From the cell containing the given text, extract its center point as (X, Y) coordinate. 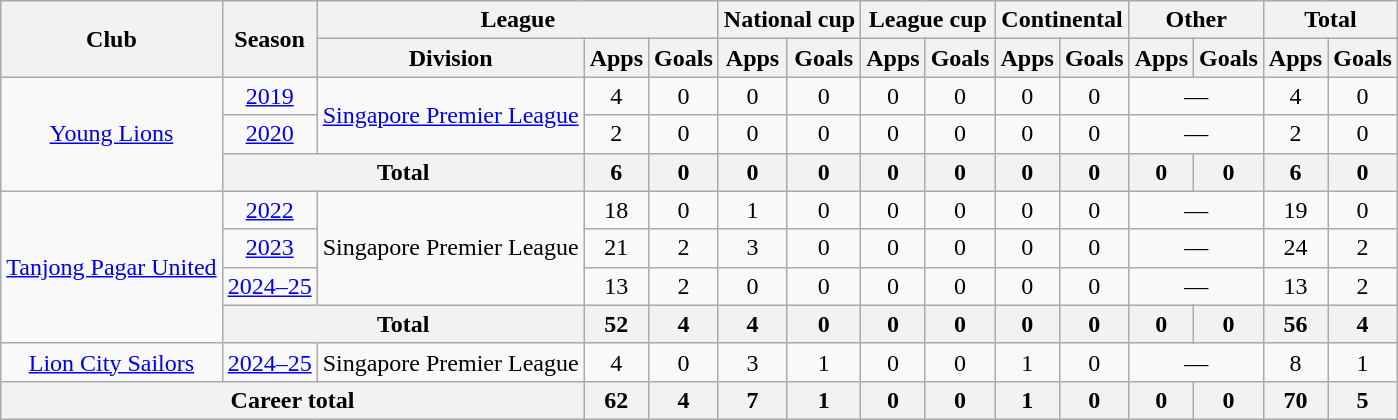
2019 (270, 96)
70 (1295, 400)
19 (1295, 210)
Other (1196, 20)
2023 (270, 248)
52 (616, 324)
Lion City Sailors (112, 362)
24 (1295, 248)
Young Lions (112, 134)
Career total (292, 400)
Division (450, 58)
8 (1295, 362)
62 (616, 400)
2020 (270, 134)
Continental (1062, 20)
League cup (928, 20)
18 (616, 210)
League (518, 20)
56 (1295, 324)
National cup (789, 20)
Tanjong Pagar United (112, 267)
Season (270, 39)
21 (616, 248)
5 (1363, 400)
Club (112, 39)
2022 (270, 210)
7 (752, 400)
